Locate the cell with the specified text and output its [x, y] center coordinate. 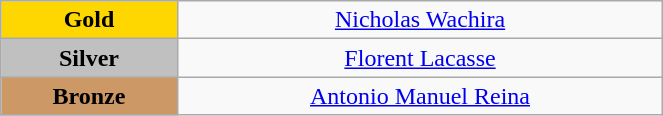
Antonio Manuel Reina [420, 96]
Gold [89, 20]
Nicholas Wachira [420, 20]
Florent Lacasse [420, 58]
Silver [89, 58]
Bronze [89, 96]
